Return the (X, Y) coordinate for the center point of the cell that contains the specified text.  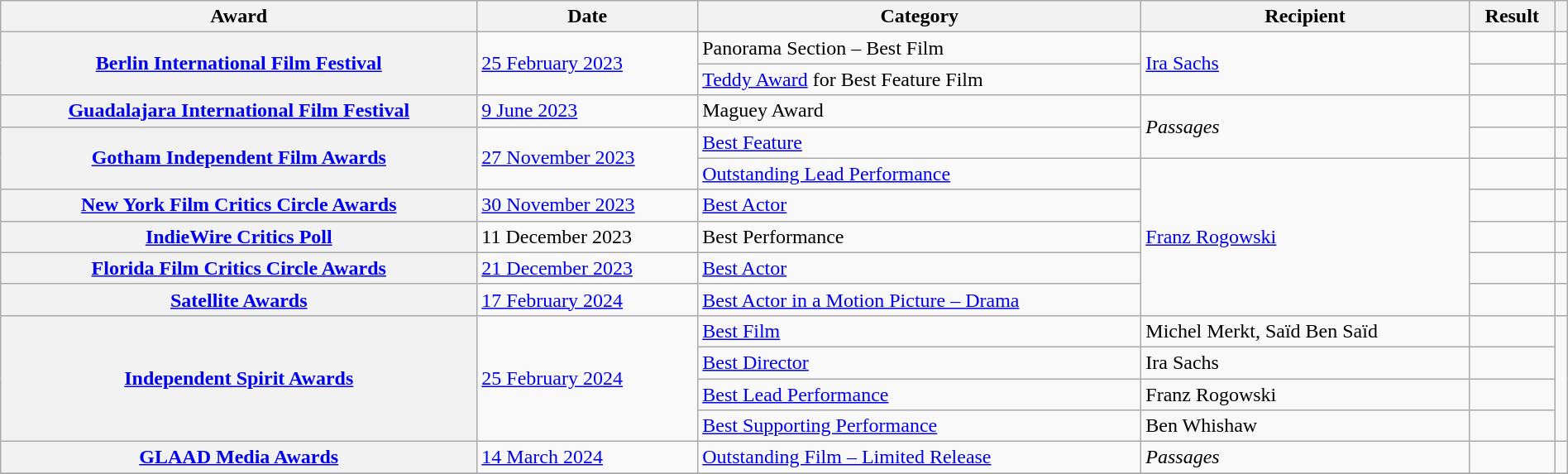
Category (920, 17)
New York Film Critics Circle Awards (239, 205)
17 February 2024 (587, 299)
Independent Spirit Awards (239, 378)
Florida Film Critics Circle Awards (239, 268)
Award (239, 17)
Outstanding Lead Performance (920, 174)
Maguey Award (920, 111)
Berlin International Film Festival (239, 64)
30 November 2023 (587, 205)
Outstanding Film – Limited Release (920, 457)
Best Actor in a Motion Picture – Drama (920, 299)
IndieWire Critics Poll (239, 237)
Best Film (920, 331)
21 December 2023 (587, 268)
Date (587, 17)
27 November 2023 (587, 158)
GLAAD Media Awards (239, 457)
Teddy Award for Best Feature Film (920, 79)
Best Supporting Performance (920, 426)
14 March 2024 (587, 457)
Best Director (920, 362)
Best Feature (920, 142)
Gotham Independent Film Awards (239, 158)
Panorama Section – Best Film (920, 48)
Result (1512, 17)
Michel Merkt, Saïd Ben Saïd (1305, 331)
Recipient (1305, 17)
25 February 2024 (587, 378)
11 December 2023 (587, 237)
Ben Whishaw (1305, 426)
Best Lead Performance (920, 395)
Guadalajara International Film Festival (239, 111)
25 February 2023 (587, 64)
Best Performance (920, 237)
Satellite Awards (239, 299)
9 June 2023 (587, 111)
